Detect which cell encompasses the target text, then output its (X, Y) center coordinate. 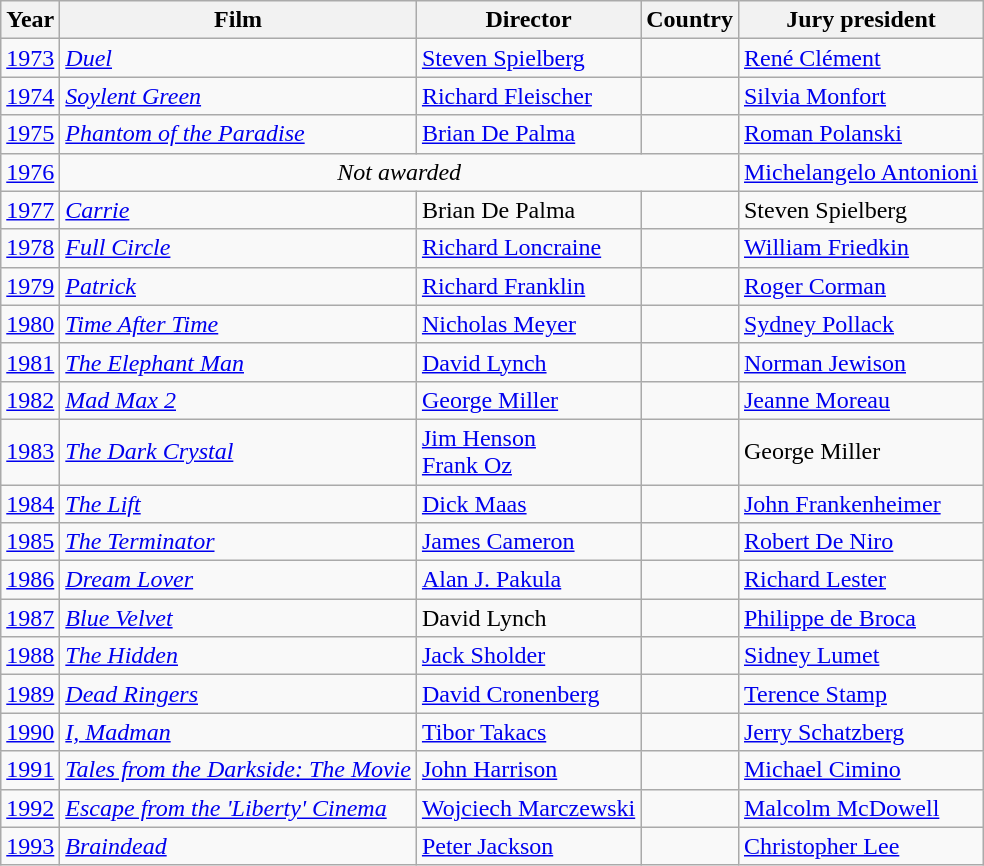
1986 (30, 580)
Jury president (860, 20)
Philippe de Broca (860, 618)
Phantom of the Paradise (238, 134)
Country (690, 20)
1976 (30, 172)
Richard Fleischer (528, 96)
1982 (30, 400)
Sydney Pollack (860, 324)
Nicholas Meyer (528, 324)
Richard Lester (860, 580)
1980 (30, 324)
Robert De Niro (860, 542)
1989 (30, 694)
Michelangelo Antonioni (860, 172)
The Dark Crystal (238, 452)
I, Madman (238, 732)
1984 (30, 503)
Full Circle (238, 248)
James Cameron (528, 542)
Roman Polanski (860, 134)
The Lift (238, 503)
The Terminator (238, 542)
Year (30, 20)
Duel (238, 58)
Roger Corman (860, 286)
David Cronenberg (528, 694)
Jerry Schatzberg (860, 732)
1981 (30, 362)
1983 (30, 452)
Director (528, 20)
William Friedkin (860, 248)
Carrie (238, 210)
Braindead (238, 846)
Dream Lover (238, 580)
Blue Velvet (238, 618)
Michael Cimino (860, 770)
Norman Jewison (860, 362)
1985 (30, 542)
1974 (30, 96)
Escape from the 'Liberty' Cinema (238, 808)
1993 (30, 846)
1990 (30, 732)
Jack Sholder (528, 656)
Silvia Monfort (860, 96)
The Elephant Man (238, 362)
Soylent Green (238, 96)
Tibor Takacs (528, 732)
Film (238, 20)
Peter Jackson (528, 846)
Terence Stamp (860, 694)
Tales from the Darkside: The Movie (238, 770)
Sidney Lumet (860, 656)
The Hidden (238, 656)
1978 (30, 248)
1992 (30, 808)
Richard Franklin (528, 286)
Malcolm McDowell (860, 808)
1988 (30, 656)
1991 (30, 770)
1979 (30, 286)
1987 (30, 618)
Richard Loncraine (528, 248)
Mad Max 2 (238, 400)
Jeanne Moreau (860, 400)
John Frankenheimer (860, 503)
Alan J. Pakula (528, 580)
Jim HensonFrank Oz (528, 452)
Christopher Lee (860, 846)
1973 (30, 58)
1977 (30, 210)
René Clément (860, 58)
Wojciech Marczewski (528, 808)
John Harrison (528, 770)
Dick Maas (528, 503)
Dead Ringers (238, 694)
Time After Time (238, 324)
1975 (30, 134)
Patrick (238, 286)
Not awarded (400, 172)
